Return (X, Y) of the center of cell containing provided text 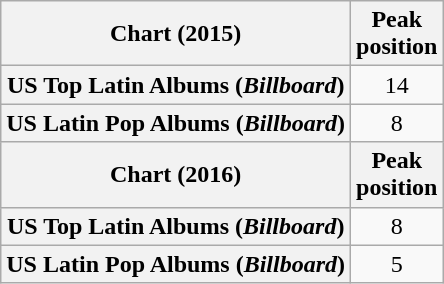
5 (397, 264)
Chart (2015) (176, 34)
14 (397, 85)
Chart (2016) (176, 174)
